Search for the cell housing the specified text and yield its (x, y) center coordinate. 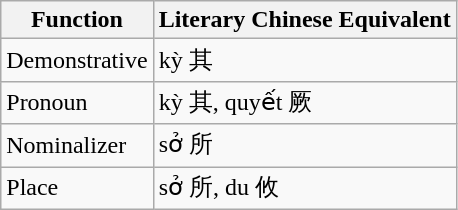
Literary Chinese Equivalent (304, 20)
Pronoun (77, 102)
Place (77, 188)
sở 所 (304, 146)
Function (77, 20)
kỳ 其, quyết 厥 (304, 102)
Demonstrative (77, 60)
Nominalizer (77, 146)
sở 所, du 攸 (304, 188)
kỳ 其 (304, 60)
